Pinpoint the cell where the given text exists, returning its [X, Y] midpoint coordinate. 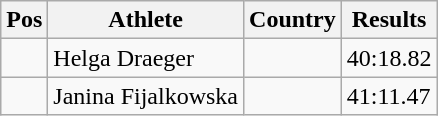
Helga Draeger [146, 58]
40:18.82 [389, 58]
Country [293, 20]
41:11.47 [389, 96]
Athlete [146, 20]
Janina Fijalkowska [146, 96]
Pos [24, 20]
Results [389, 20]
